Capture the cell that displays the provided text and extract its (X, Y) central coordinate. 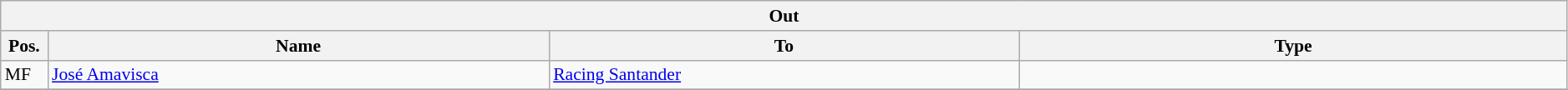
Racing Santander (784, 75)
Out (784, 16)
José Amavisca (298, 75)
Type (1293, 46)
Name (298, 46)
Pos. (24, 46)
MF (24, 75)
To (784, 46)
